For the text-containing cell, return its midpoint in (X, Y) coordinate format. 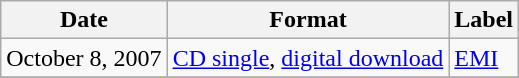
CD single, digital download (308, 58)
EMI (484, 58)
Date (84, 20)
Format (308, 20)
October 8, 2007 (84, 58)
Label (484, 20)
